Find where the given text appears and provide that cell's center as (x, y) coordinate. 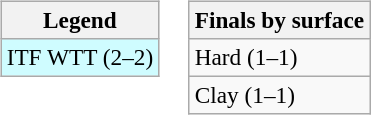
Clay (1–1) (279, 95)
ITF WTT (2–2) (80, 57)
Finals by surface (279, 20)
Hard (1–1) (279, 57)
Legend (80, 20)
